Scan for the cell matching the given text and deliver its [X, Y] coordinate at center. 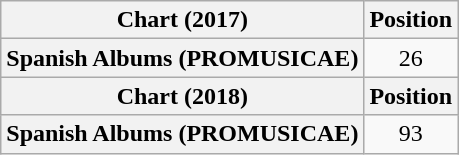
Chart (2017) [182, 20]
Chart (2018) [182, 96]
93 [411, 134]
26 [411, 58]
